Identify which cell holds the provided text, then report its (X, Y) central coordinate. 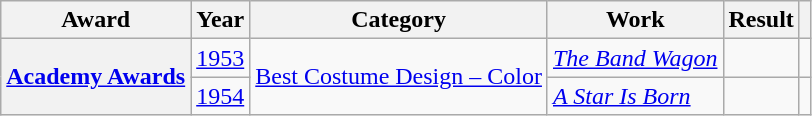
Work (635, 20)
The Band Wagon (635, 58)
Award (96, 20)
A Star Is Born (635, 96)
1954 (220, 96)
Academy Awards (96, 77)
Year (220, 20)
Category (399, 20)
1953 (220, 58)
Best Costume Design – Color (399, 77)
Result (761, 20)
